For the text-containing cell, return its midpoint in [x, y] coordinate format. 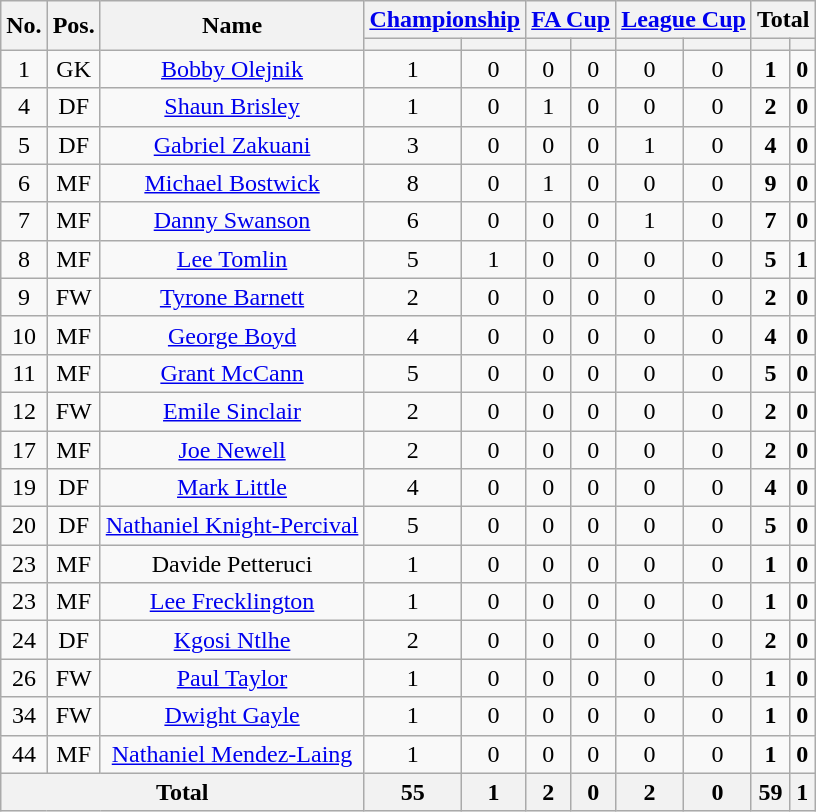
Nathaniel Mendez-Laing [232, 754]
Championship [445, 20]
34 [24, 716]
Shaun Brisley [232, 107]
20 [24, 526]
26 [24, 678]
Lee Frecklington [232, 602]
24 [24, 640]
12 [24, 411]
3 [413, 145]
Mark Little [232, 488]
Dwight Gayle [232, 716]
Gabriel Zakuani [232, 145]
55 [413, 792]
No. [24, 26]
19 [24, 488]
League Cup [684, 20]
Bobby Olejnik [232, 69]
Emile Sinclair [232, 411]
Paul Taylor [232, 678]
59 [770, 792]
George Boyd [232, 335]
Nathaniel Knight-Percival [232, 526]
10 [24, 335]
Davide Petteruci [232, 564]
Joe Newell [232, 449]
FA Cup [571, 20]
Tyrone Barnett [232, 297]
Grant McCann [232, 373]
11 [24, 373]
Lee Tomlin [232, 259]
Pos. [74, 26]
Michael Bostwick [232, 183]
Name [232, 26]
Kgosi Ntlhe [232, 640]
44 [24, 754]
17 [24, 449]
GK [74, 69]
Danny Swanson [232, 221]
